Extract the [X, Y] coordinate from the center of the cell holding the provided text.  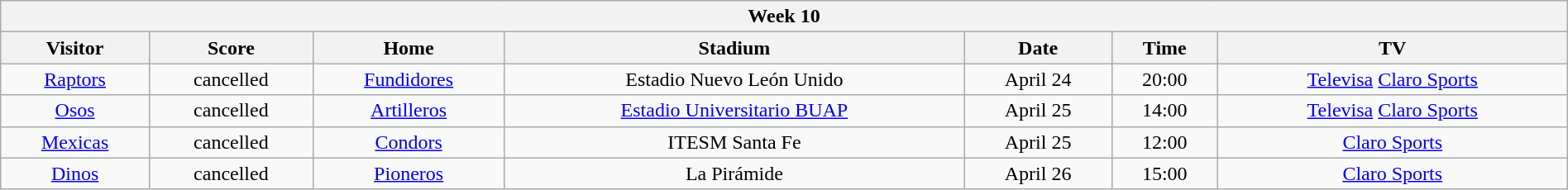
Visitor [75, 48]
April 26 [1038, 173]
12:00 [1164, 142]
Fundidores [409, 79]
Artilleros [409, 111]
La Pirámide [734, 173]
Home [409, 48]
15:00 [1164, 173]
Osos [75, 111]
Time [1164, 48]
Stadium [734, 48]
Date [1038, 48]
April 24 [1038, 79]
14:00 [1164, 111]
Raptors [75, 79]
TV [1393, 48]
Pioneros [409, 173]
Dinos [75, 173]
Estadio Nuevo León Unido [734, 79]
Estadio Universitario BUAP [734, 111]
Week 10 [784, 17]
20:00 [1164, 79]
ITESM Santa Fe [734, 142]
Mexicas [75, 142]
Condors [409, 142]
Score [231, 48]
